Return [X, Y] of the center of cell containing provided text 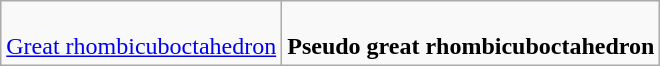
Pseudo great rhombicuboctahedron [471, 34]
Great rhombicuboctahedron [142, 34]
